Provide the (x, y) coordinate of the cell's center where the given text is located.  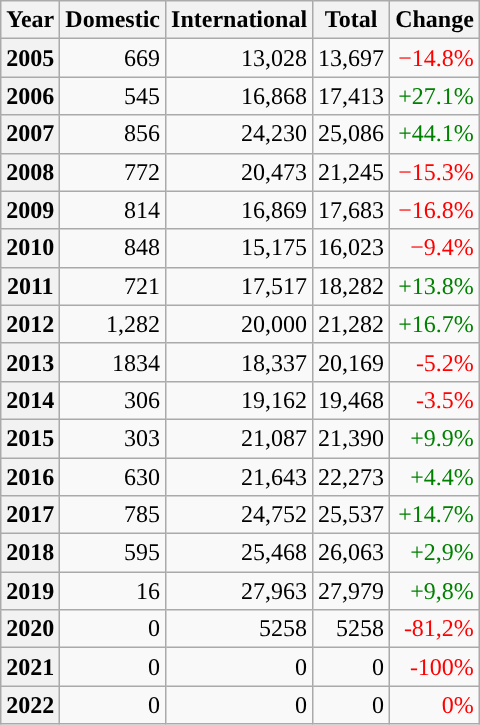
16,023 (352, 248)
Domestic (113, 20)
13,697 (352, 58)
−16.8% (435, 210)
22,273 (352, 477)
20,169 (352, 362)
856 (113, 134)
848 (113, 248)
21,390 (352, 438)
25,468 (240, 553)
21,087 (240, 438)
25,537 (352, 515)
2016 (30, 477)
-3.5% (435, 400)
Total (352, 20)
24,230 (240, 134)
24,752 (240, 515)
International (240, 20)
785 (113, 515)
17,517 (240, 286)
27,979 (352, 591)
19,162 (240, 400)
2017 (30, 515)
20,473 (240, 172)
-81,2% (435, 629)
2015 (30, 438)
18,282 (352, 286)
2007 (30, 134)
21,245 (352, 172)
814 (113, 210)
20,000 (240, 324)
+27.1% (435, 96)
21,282 (352, 324)
16 (113, 591)
+44.1% (435, 134)
2005 (30, 58)
+4.4% (435, 477)
2006 (30, 96)
18,337 (240, 362)
2009 (30, 210)
2014 (30, 400)
+9.9% (435, 438)
2018 (30, 553)
15,175 (240, 248)
303 (113, 438)
−14.8% (435, 58)
772 (113, 172)
721 (113, 286)
2020 (30, 629)
16,869 (240, 210)
-100% (435, 667)
-5.2% (435, 362)
−15.3% (435, 172)
2021 (30, 667)
2019 (30, 591)
13,028 (240, 58)
16,868 (240, 96)
1834 (113, 362)
669 (113, 58)
0% (435, 705)
+13.8% (435, 286)
26,063 (352, 553)
2008 (30, 172)
306 (113, 400)
2011 (30, 286)
2012 (30, 324)
2010 (30, 248)
630 (113, 477)
+9,8% (435, 591)
Change (435, 20)
+2,9% (435, 553)
−9.4% (435, 248)
1,282 (113, 324)
545 (113, 96)
595 (113, 553)
21,643 (240, 477)
+16.7% (435, 324)
19,468 (352, 400)
17,413 (352, 96)
2022 (30, 705)
2013 (30, 362)
+14.7% (435, 515)
25,086 (352, 134)
27,963 (240, 591)
Year (30, 20)
17,683 (352, 210)
